Extract the (X, Y) coordinate from the center of the cell holding the provided text.  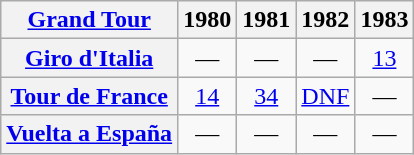
Giro d'Italia (90, 58)
Tour de France (90, 96)
1981 (266, 20)
14 (208, 96)
34 (266, 96)
Vuelta a España (90, 134)
1983 (384, 20)
13 (384, 58)
DNF (326, 96)
1980 (208, 20)
Grand Tour (90, 20)
1982 (326, 20)
